From the cell containing the given text, extract its center point as [x, y] coordinate. 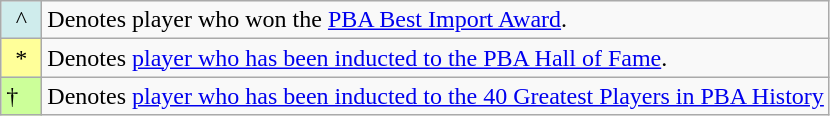
Denotes player who won the PBA Best Import Award. [436, 20]
Denotes player who has been inducted to the 40 Greatest Players in PBA History [436, 96]
† [22, 96]
Denotes player who has been inducted to the PBA Hall of Fame. [436, 58]
^ [22, 20]
* [22, 58]
